Capture the cell that displays the provided text and extract its [x, y] central coordinate. 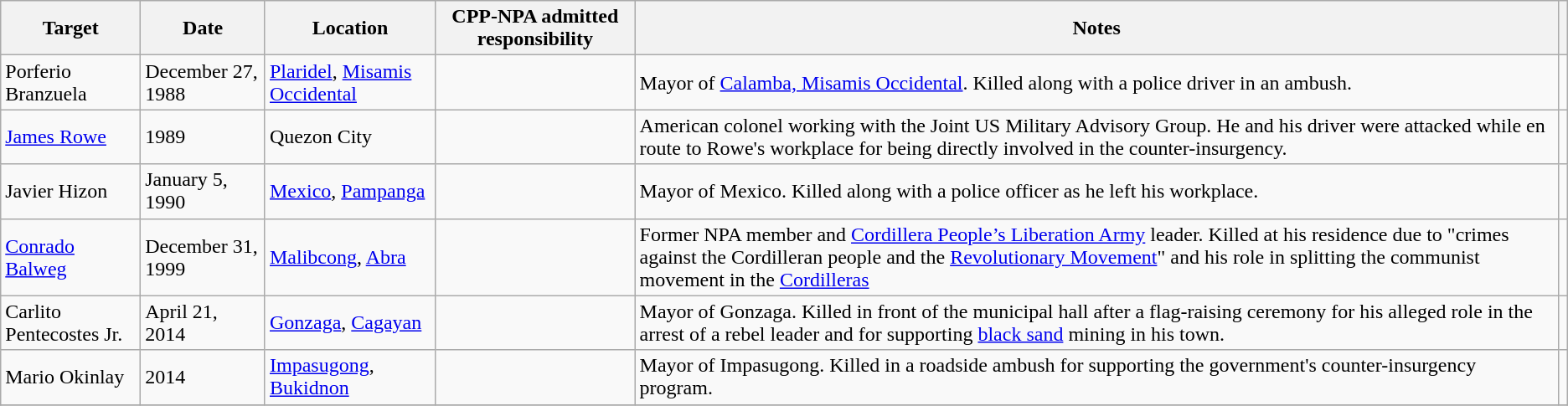
Quezon City [350, 137]
Date [203, 28]
December 27, 1988 [203, 82]
Mayor of Mexico. Killed along with a police officer as he left his workplace. [1096, 191]
James Rowe [70, 137]
1989 [203, 137]
Mayor of Calamba, Misamis Occidental. Killed along with a police driver in an ambush. [1096, 82]
Location [350, 28]
Target [70, 28]
January 5, 1990 [203, 191]
Gonzaga, Cagayan [350, 323]
Mexico, Pampanga [350, 191]
Conrado Balweg [70, 257]
Porferio Branzuela [70, 82]
2014 [203, 377]
Javier Hizon [70, 191]
Carlito Pentecostes Jr. [70, 323]
Malibcong, Abra [350, 257]
CPP-NPA admitted responsibility [536, 28]
Notes [1096, 28]
December 31, 1999 [203, 257]
Impasugong, Bukidnon [350, 377]
April 21, 2014 [203, 323]
Mayor of Impasugong. Killed in a roadside ambush for supporting the government's counter-insurgency program. [1096, 377]
Mario Okinlay [70, 377]
Plaridel, Misamis Occidental [350, 82]
